Provide the [X, Y] coordinate of the cell's center where the given text is located.  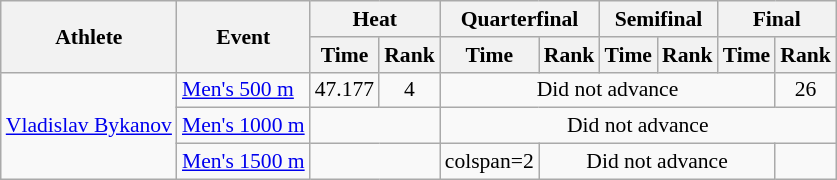
4 [410, 90]
Men's 1500 m [244, 162]
Athlete [89, 36]
26 [806, 90]
Final [777, 19]
Heat [375, 19]
Event [244, 36]
Semifinal [658, 19]
Men's 1000 m [244, 126]
47.177 [344, 90]
colspan=2 [490, 162]
Quarterfinal [520, 19]
Vladislav Bykanov [89, 126]
Men's 500 m [244, 90]
